Find where the given text appears and provide that cell's center as [X, Y] coordinate. 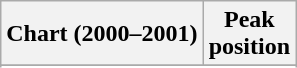
Chart (2000–2001) [102, 34]
Peakposition [249, 34]
